Provide the [X, Y] coordinate of the cell's center where the given text is located.  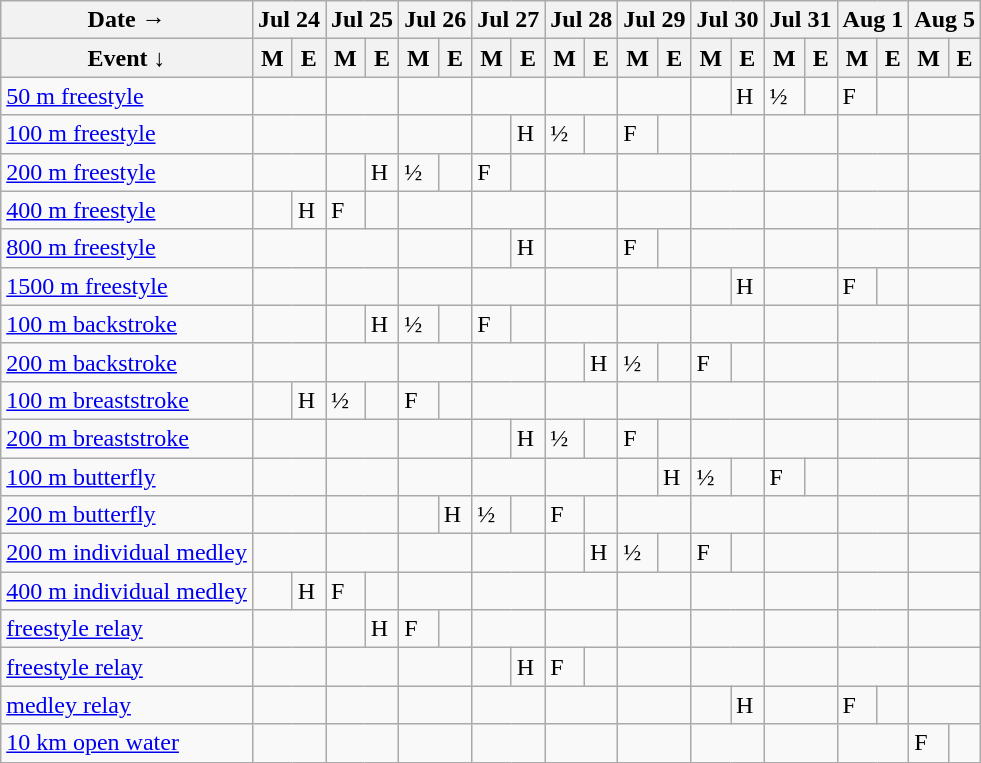
50 m freestyle [127, 96]
Jul 25 [362, 20]
Aug 5 [945, 20]
100 m backstroke [127, 324]
200 m freestyle [127, 172]
800 m freestyle [127, 248]
Jul 31 [800, 20]
Jul 30 [728, 20]
100 m freestyle [127, 134]
Jul 24 [288, 20]
Date → [127, 20]
10 km open water [127, 743]
100 m butterfly [127, 477]
200 m butterfly [127, 515]
400 m freestyle [127, 210]
100 m breaststroke [127, 400]
Jul 26 [436, 20]
Event ↓ [127, 58]
Jul 29 [654, 20]
1500 m freestyle [127, 286]
200 m breaststroke [127, 438]
200 m backstroke [127, 362]
Aug 1 [873, 20]
Jul 28 [582, 20]
200 m individual medley [127, 553]
400 m individual medley [127, 591]
medley relay [127, 705]
Jul 27 [508, 20]
